Extract the (x, y) coordinate from the center of the cell holding the provided text.  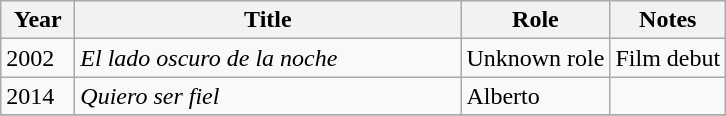
2002 (38, 58)
Role (536, 20)
Year (38, 20)
El lado oscuro de la noche (268, 58)
Notes (668, 20)
Title (268, 20)
Quiero ser fiel (268, 96)
2014 (38, 96)
Unknown role (536, 58)
Film debut (668, 58)
Alberto (536, 96)
